Provide the [x, y] coordinate of the cell's center where the given text is located.  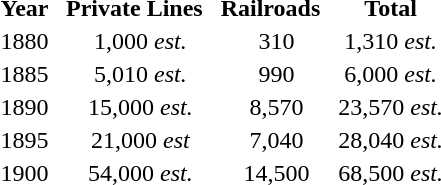
7,040 [276, 140]
5,010 est. [141, 74]
1,000 est. [141, 41]
8,570 [276, 107]
310 [276, 41]
15,000 est. [141, 107]
21,000 est [141, 140]
990 [276, 74]
